Search for the cell housing the specified text and yield its (x, y) center coordinate. 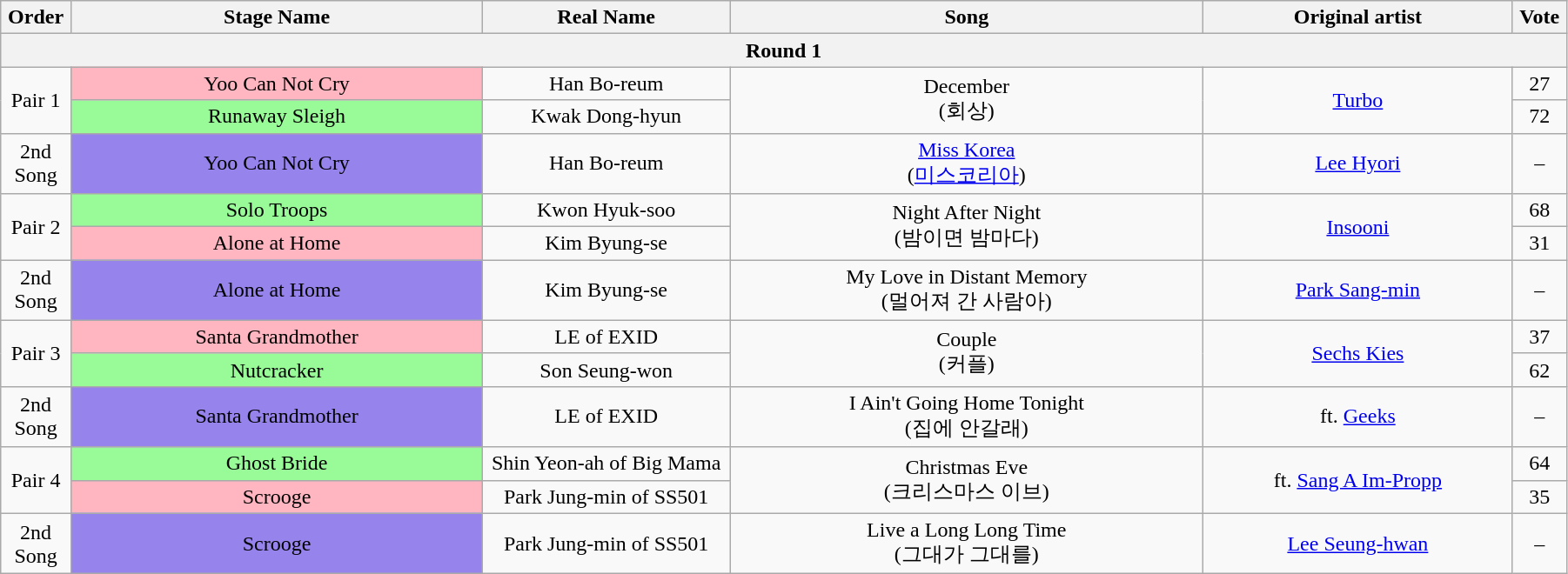
Order (37, 17)
Lee Seung-hwan (1357, 544)
68 (1540, 210)
72 (1540, 117)
Christmas Eve(크리스마스 이브) (967, 480)
I Ain't Going Home Tonight(집에 안갈래) (967, 417)
Park Sang-min (1357, 290)
31 (1540, 244)
Lee Hyori (1357, 164)
62 (1540, 370)
Stage Name (277, 17)
Live a Long Long Time(그대가 그대를) (967, 544)
Sechs Kies (1357, 353)
37 (1540, 337)
Pair 3 (37, 353)
Turbo (1357, 100)
35 (1540, 497)
Pair 2 (37, 227)
December(회상) (967, 100)
27 (1540, 83)
Night After Night(밤이면 밤마다) (967, 227)
Runaway Sleigh (277, 117)
Pair 1 (37, 100)
Round 1 (784, 50)
ft. Geeks (1357, 417)
Solo Troops (277, 210)
My Love in Distant Memory(멀어져 간 사람아) (967, 290)
Ghost Bride (277, 464)
Original artist (1357, 17)
Vote (1540, 17)
Son Seung-won (606, 370)
Kwak Dong-hyun (606, 117)
Nutcracker (277, 370)
Song (967, 17)
ft. Sang A Im-Propp (1357, 480)
Insooni (1357, 227)
Pair 4 (37, 480)
Couple(커플) (967, 353)
Real Name (606, 17)
Kwon Hyuk-soo (606, 210)
64 (1540, 464)
Miss Korea(미스코리아) (967, 164)
Shin Yeon-ah of Big Mama (606, 464)
